Find where the given text appears and provide that cell's center as (x, y) coordinate. 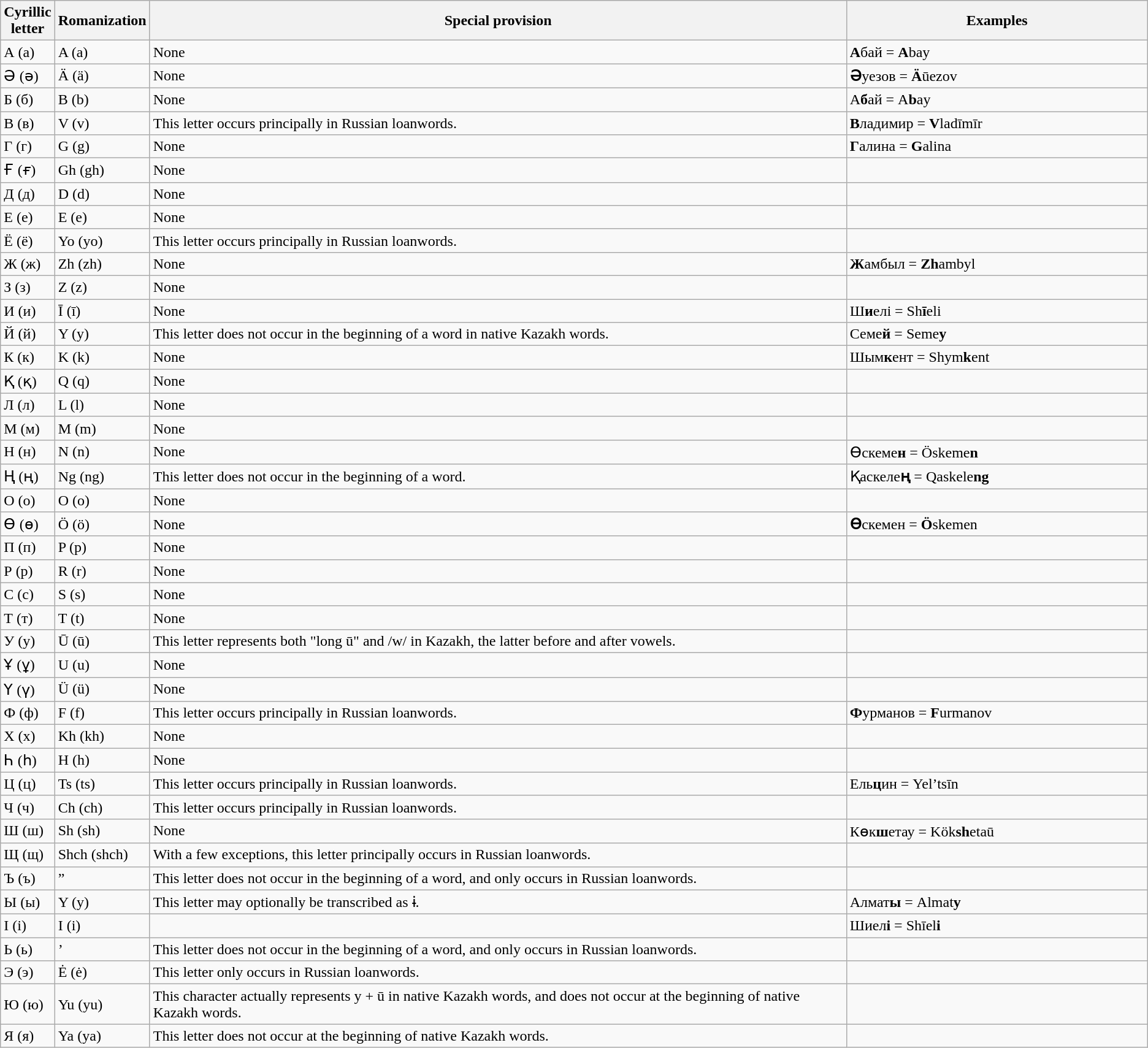
Ö (ö) (102, 524)
Yo (yo) (102, 240)
R (r) (102, 571)
Ж (ж) (28, 264)
Ельцин = Yel’tsīn (997, 784)
Examples (997, 21)
Q (q) (102, 381)
Ü (ü) (102, 689)
З (з) (28, 287)
Zh (zh) (102, 264)
Әуезов = Äūezov (997, 76)
П (п) (28, 548)
Ы (ы) (28, 902)
P (p) (102, 548)
Б (б) (28, 99)
This letter only occurs in Russian loanwords. (498, 973)
Жамбыл = Zhambyl (997, 264)
Ч (ч) (28, 807)
Г (г) (28, 147)
Ī (ī) (102, 311)
Gh (gh) (102, 170)
Л (л) (28, 405)
O (o) (102, 500)
This letter does not occur in the beginning of a word. (498, 476)
’ (102, 949)
Ya (ya) (102, 1036)
D (d) (102, 194)
Алматы = Almaty (997, 902)
S (s) (102, 594)
Ш (ш) (28, 831)
У (у) (28, 641)
Ъ (ъ) (28, 878)
M (m) (102, 428)
This letter does not occur in the beginning of a word in native Kazakh words. (498, 334)
G (g) (102, 147)
А (а) (28, 52)
U (u) (102, 665)
Қаскелең = Qaskeleng (997, 476)
Й (й) (28, 334)
Көкшетау = Kökshetaū (997, 831)
Shch (shch) (102, 855)
Х (х) (28, 736)
Aбай = Abay (997, 99)
Ь (ь) (28, 949)
Ң (ң) (28, 476)
Ғ (ғ) (28, 170)
N (n) (102, 452)
Ф (ф) (28, 713)
V (v) (102, 123)
Абай = Abay (997, 52)
Галина = Galina (997, 147)
Sh (sh) (102, 831)
В (в) (28, 123)
I (i) (102, 926)
Қ (қ) (28, 381)
With a few exceptions, this letter principally occurs in Russian loanwords. (498, 855)
Ts (ts) (102, 784)
Ch (ch) (102, 807)
Һ (һ) (28, 760)
Yu (yu) (102, 1004)
E (e) (102, 217)
Ю (ю) (28, 1004)
Ё (ё) (28, 240)
Фурманов = Furmanov (997, 713)
Ц (ц) (28, 784)
Т (т) (28, 618)
This character actually represents y + ū in native Kazakh words, and does not occur at the beginning of native Kazakh words. (498, 1004)
Д (д) (28, 194)
М (м) (28, 428)
С (с) (28, 594)
Шымкент = Shymkent (997, 358)
Ә (ә) (28, 76)
This letter may optionally be transcribed as ɨ. (498, 902)
This letter represents both "long ū" and /w/ in Kazakh, the latter before and after vowels. (498, 641)
Ұ (ұ) (28, 665)
Ä (ä) (102, 76)
Я (я) (28, 1036)
Z (z) (102, 287)
Е (е) (28, 217)
Kh (kh) (102, 736)
Special provision (498, 21)
A (a) (102, 52)
F (f) (102, 713)
І (і) (28, 926)
T (t) (102, 618)
К (к) (28, 358)
И (и) (28, 311)
Семей = Semey (997, 334)
Владимир = Vladīmīr (997, 123)
Romanization (102, 21)
L (l) (102, 405)
H (h) (102, 760)
Ng (ng) (102, 476)
This letter does not occur at the beginning of native Kazakh words. (498, 1036)
Ū (ū) (102, 641)
Н (н) (28, 452)
B (b) (102, 99)
Р (р) (28, 571)
Щ (щ) (28, 855)
” (102, 878)
О (о) (28, 500)
Ө (ө) (28, 524)
Э (э) (28, 973)
Ү (ү) (28, 689)
Ė (ė) (102, 973)
K (k) (102, 358)
Cyrillicletter (28, 21)
